Scan for the cell matching the given text and deliver its [x, y] coordinate at center. 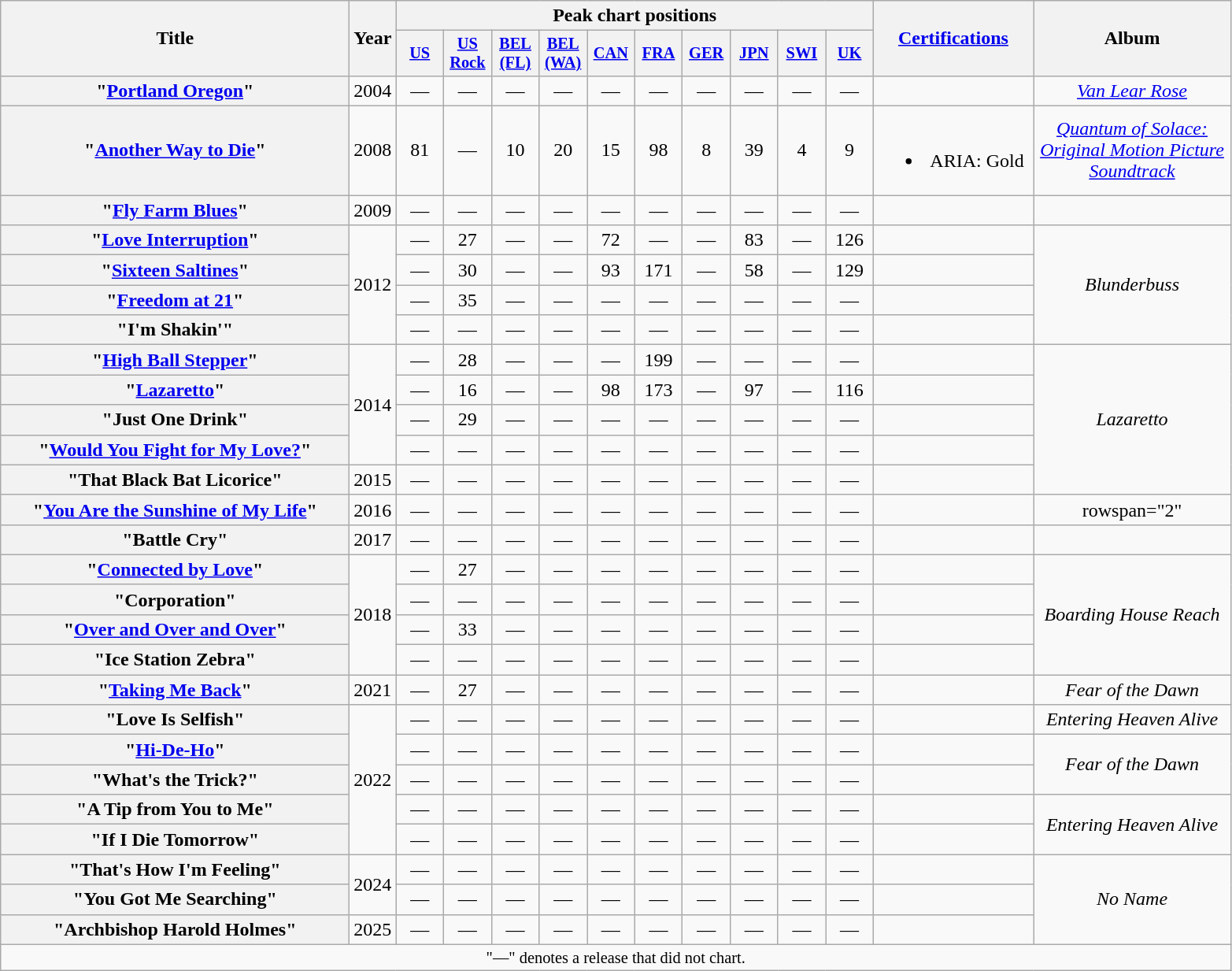
"Battle Cry" [175, 539]
"I'm Shakin'" [175, 330]
GER [707, 54]
2008 [373, 151]
58 [754, 270]
"—" denotes a release that did not chart. [616, 958]
30 [468, 270]
81 [420, 151]
"High Ball Stepper" [175, 360]
"Ice Station Zebra" [175, 660]
2015 [373, 480]
Peak chart positions [634, 16]
39 [754, 151]
10 [515, 151]
29 [468, 420]
199 [658, 360]
20 [564, 151]
171 [658, 270]
2022 [373, 780]
"Would You Fight for My Love?" [175, 450]
"Corporation" [175, 599]
rowspan="2" [1132, 510]
8 [707, 151]
Year [373, 39]
Album [1132, 39]
Quantum of Solace: Original Motion Picture Soundtrack [1132, 151]
9 [850, 151]
"You Got Me Searching" [175, 899]
USRock [468, 54]
2004 [373, 91]
72 [611, 240]
"Over and Over and Over" [175, 629]
"A Tip from You to Me" [175, 810]
JPN [754, 54]
Boarding House Reach [1132, 614]
"Hi-De-Ho" [175, 750]
116 [850, 390]
"Love Is Selfish" [175, 720]
"Fly Farm Blues" [175, 210]
ARIA: Gold [953, 151]
33 [468, 629]
UK [850, 54]
"That's How I'm Feeling" [175, 869]
"Archbishop Harold Holmes" [175, 929]
2018 [373, 614]
"Love Interruption" [175, 240]
83 [754, 240]
CAN [611, 54]
2025 [373, 929]
2014 [373, 405]
BEL(WA) [564, 54]
"You Are the Sunshine of My Life" [175, 510]
BEL(FL) [515, 54]
"That Black Bat Licorice" [175, 480]
"Portland Oregon" [175, 91]
2021 [373, 690]
2009 [373, 210]
97 [754, 390]
2017 [373, 539]
2016 [373, 510]
"Taking Me Back" [175, 690]
"What's the Trick?" [175, 780]
"Connected by Love" [175, 569]
126 [850, 240]
Certifications [953, 39]
Title [175, 39]
173 [658, 390]
15 [611, 151]
SWI [801, 54]
US [420, 54]
4 [801, 151]
28 [468, 360]
Lazaretto [1132, 420]
Van Lear Rose [1132, 91]
"Lazaretto" [175, 390]
93 [611, 270]
"Freedom at 21" [175, 300]
No Name [1132, 899]
"Sixteen Saltines" [175, 270]
16 [468, 390]
"Another Way to Die" [175, 151]
Blunderbuss [1132, 285]
129 [850, 270]
"If I Die Tomorrow" [175, 839]
2012 [373, 285]
2024 [373, 884]
35 [468, 300]
FRA [658, 54]
"Just One Drink" [175, 420]
